Locate the cell with the specified text and output its (X, Y) center coordinate. 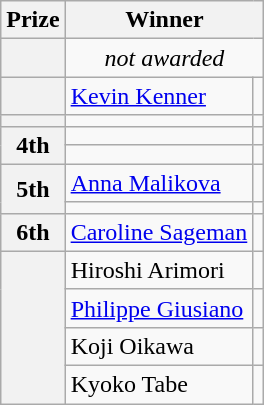
Kevin Kenner (159, 96)
not awarded (164, 58)
Caroline Sageman (159, 232)
5th (33, 188)
Hiroshi Arimori (159, 270)
Kyoko Tabe (159, 384)
Philippe Giusiano (159, 308)
Anna Malikova (159, 183)
Koji Oikawa (159, 346)
Prize (33, 20)
6th (33, 232)
4th (33, 145)
Winner (164, 20)
